Provide the (X, Y) coordinate of the cell's center where the given text is located.  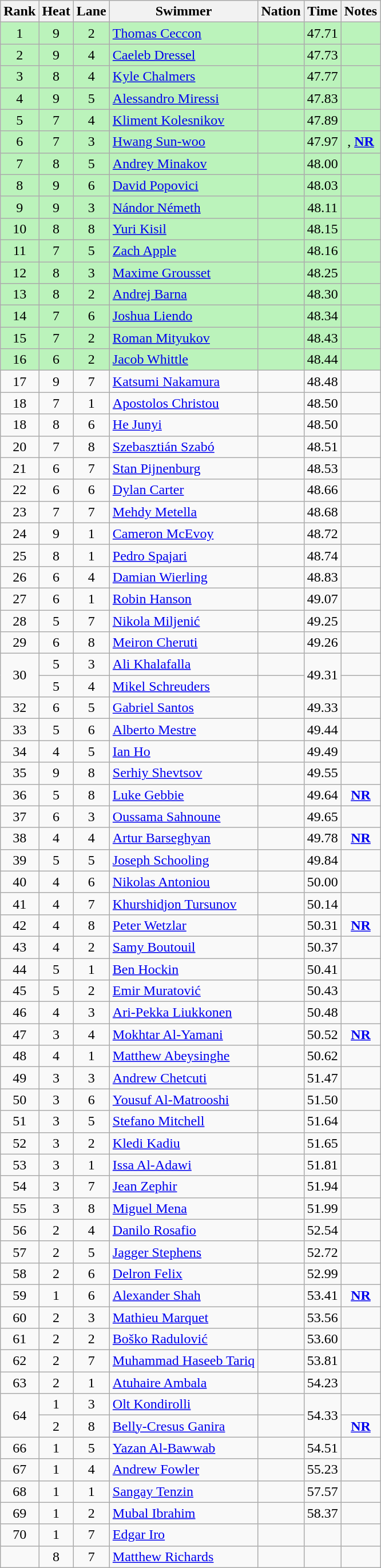
48.72 (323, 534)
Luke Gebbie (184, 795)
Gabriel Santos (184, 708)
Katsumi Nakamura (184, 381)
55 (19, 1208)
30 (19, 675)
Cameron McEvoy (184, 534)
54.33 (323, 1415)
47.71 (323, 33)
David Popovici (184, 185)
Nikolas Antoniou (184, 882)
24 (19, 534)
49 (19, 1078)
Heat (56, 11)
Dylan Carter (184, 490)
Roman Mityukov (184, 338)
14 (19, 316)
57.57 (323, 1491)
39 (19, 860)
62 (19, 1361)
57 (19, 1252)
Time (323, 11)
38 (19, 838)
51.81 (323, 1165)
20 (19, 447)
Meiron Cheruti (184, 643)
48.44 (323, 360)
48.51 (323, 447)
49.55 (323, 773)
53.41 (323, 1295)
Ali Khalafalla (184, 664)
Yazan Al-Bawwab (184, 1448)
55.23 (323, 1470)
21 (19, 468)
Nation (281, 11)
Ari-Pekka Liukkonen (184, 1013)
Olt Kondirolli (184, 1404)
36 (19, 795)
Jacob Whittle (184, 360)
Mubal Ibrahim (184, 1513)
Alessandro Miressi (184, 98)
54.51 (323, 1448)
51.64 (323, 1121)
Andrew Fowler (184, 1470)
Khurshidjon Tursunov (184, 904)
52.54 (323, 1230)
Matthew Richards (184, 1557)
48.03 (323, 185)
32 (19, 708)
48.53 (323, 468)
50.00 (323, 882)
Notes (360, 11)
Szebasztián Szabó (184, 447)
54.23 (323, 1383)
Ben Hockin (184, 969)
Nándor Németh (184, 207)
Andrey Minakov (184, 164)
Swimmer (184, 11)
37 (19, 817)
53 (19, 1165)
50.41 (323, 969)
48.43 (323, 338)
50 (19, 1100)
49.84 (323, 860)
47.83 (323, 98)
Artur Barseghyan (184, 838)
64 (19, 1415)
49.07 (323, 599)
Hwang Sun-woo (184, 142)
Stan Pijnenburg (184, 468)
50.43 (323, 991)
63 (19, 1383)
51 (19, 1121)
Andrej Barna (184, 295)
49.44 (323, 730)
50.48 (323, 1013)
Issa Al-Adawi (184, 1165)
Yuri Kisil (184, 229)
49.26 (323, 643)
49.33 (323, 708)
Andrew Chetcuti (184, 1078)
Ian Ho (184, 751)
16 (19, 360)
67 (19, 1470)
, NR (360, 142)
50.31 (323, 925)
48.48 (323, 381)
54 (19, 1187)
49.65 (323, 817)
56 (19, 1230)
61 (19, 1339)
29 (19, 643)
17 (19, 381)
Joseph Schooling (184, 860)
48.25 (323, 273)
40 (19, 882)
Thomas Ceccon (184, 33)
58 (19, 1273)
Emir Muratović (184, 991)
26 (19, 577)
50.37 (323, 947)
22 (19, 490)
35 (19, 773)
53.81 (323, 1361)
13 (19, 295)
Mehdy Metella (184, 512)
Caeleb Dressel (184, 55)
Mathieu Marquet (184, 1317)
Nikola Miljenić (184, 620)
Kledi Kadiu (184, 1143)
48.74 (323, 555)
Pedro Spajari (184, 555)
46 (19, 1013)
Damian Wierling (184, 577)
60 (19, 1317)
50.62 (323, 1056)
11 (19, 250)
Robin Hanson (184, 599)
15 (19, 338)
Samy Boutouil (184, 947)
52.99 (323, 1273)
52 (19, 1143)
47.77 (323, 77)
51.65 (323, 1143)
Apostolos Christou (184, 403)
69 (19, 1513)
47.73 (323, 55)
44 (19, 969)
Mikel Schreuders (184, 686)
42 (19, 925)
58.37 (323, 1513)
51.50 (323, 1100)
49.49 (323, 751)
Sangay Tenzin (184, 1491)
Jean Zephir (184, 1187)
70 (19, 1535)
45 (19, 991)
Belly-Cresus Ganira (184, 1426)
50.14 (323, 904)
68 (19, 1491)
Yousuf Al-Matrooshi (184, 1100)
Alberto Mestre (184, 730)
Zach Apple (184, 250)
Lane (92, 11)
10 (19, 229)
Mokhtar Al-Yamani (184, 1034)
50.52 (323, 1034)
23 (19, 512)
43 (19, 947)
12 (19, 273)
Oussama Sahnoune (184, 817)
51.94 (323, 1187)
48.66 (323, 490)
Alexander Shah (184, 1295)
28 (19, 620)
Peter Wetzlar (184, 925)
59 (19, 1295)
25 (19, 555)
49.78 (323, 838)
Edgar Iro (184, 1535)
Miguel Mena (184, 1208)
48.83 (323, 577)
Joshua Liendo (184, 316)
33 (19, 730)
Maxime Grousset (184, 273)
53.60 (323, 1339)
47.89 (323, 120)
51.99 (323, 1208)
66 (19, 1448)
48.34 (323, 316)
Matthew Abeysinghe (184, 1056)
49.64 (323, 795)
47.97 (323, 142)
Rank (19, 11)
Muhammad Haseeb Tariq (184, 1361)
Delron Felix (184, 1273)
48 (19, 1056)
Kliment Kolesnikov (184, 120)
47 (19, 1034)
48.16 (323, 250)
Serhiy Shevtsov (184, 773)
Jagger Stephens (184, 1252)
48.15 (323, 229)
Atuhaire Ambala (184, 1383)
49.25 (323, 620)
48.11 (323, 207)
51.47 (323, 1078)
48.00 (323, 164)
27 (19, 599)
53.56 (323, 1317)
34 (19, 751)
Kyle Chalmers (184, 77)
41 (19, 904)
48.30 (323, 295)
Stefano Mitchell (184, 1121)
52.72 (323, 1252)
48.68 (323, 512)
He Junyi (184, 425)
Danilo Rosafio (184, 1230)
Boško Radulović (184, 1339)
49.31 (323, 675)
